Detect which cell encompasses the target text, then output its [x, y] center coordinate. 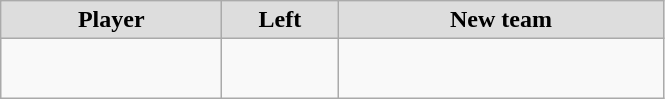
New team [501, 20]
Left [280, 20]
Player [112, 20]
